From the cell containing the given text, extract its center point as [x, y] coordinate. 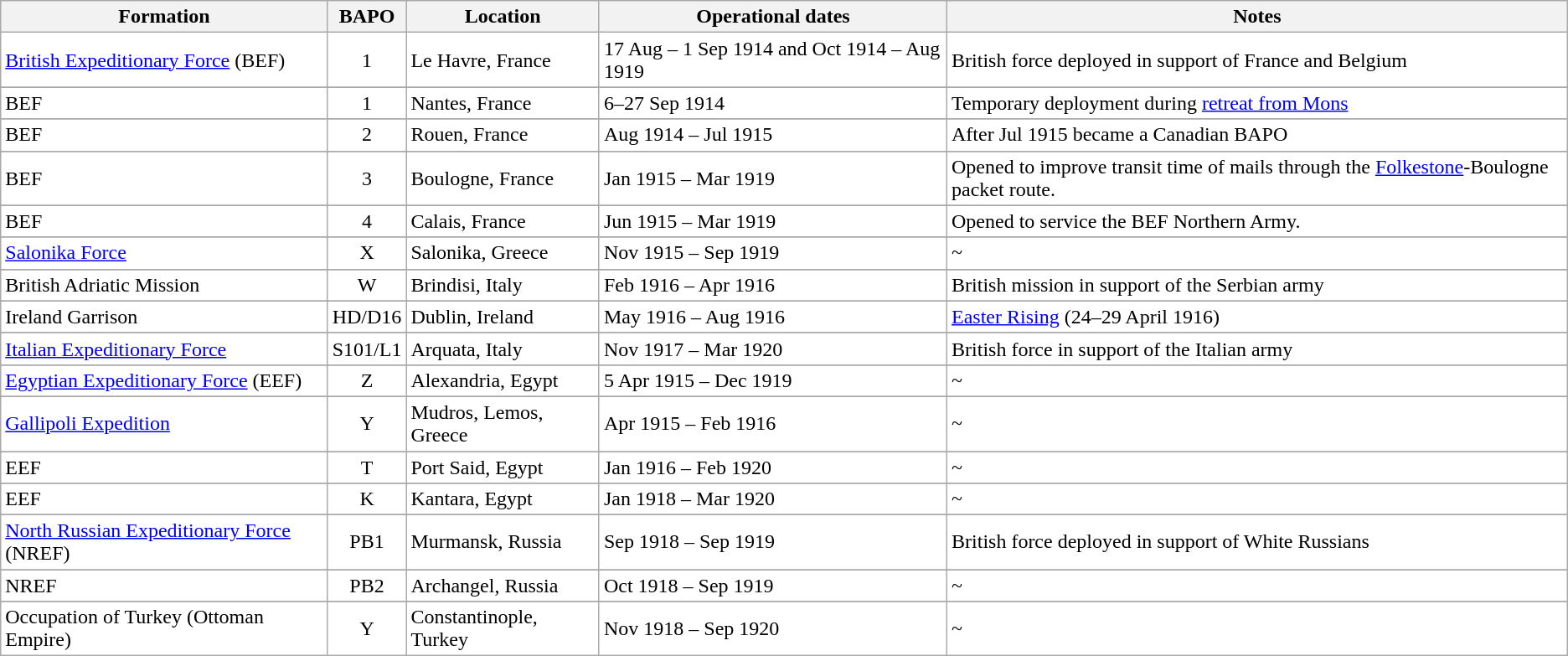
Nantes, France [503, 103]
Rouen, France [503, 135]
May 1916 – Aug 1916 [772, 317]
Oct 1918 – Sep 1919 [772, 586]
X [367, 253]
Nov 1917 – Mar 1920 [772, 349]
British Expeditionary Force (BEF) [164, 60]
British force deployed in support of France and Belgium [1258, 60]
K [367, 499]
Ireland Garrison [164, 317]
T [367, 467]
Boulogne, France [503, 178]
Aug 1914 – Jul 1915 [772, 135]
Nov 1918 – Sep 1920 [772, 628]
Murmansk, Russia [503, 543]
Salonika, Greece [503, 253]
Constantinople, Turkey [503, 628]
PB1 [367, 543]
Alexandria, Egypt [503, 380]
W [367, 285]
17 Aug – 1 Sep 1914 and Oct 1914 – Aug 1919 [772, 60]
NREF [164, 586]
Egyptian Expeditionary Force (EEF) [164, 380]
S101/L1 [367, 349]
Nov 1915 – Sep 1919 [772, 253]
Jan 1918 – Mar 1920 [772, 499]
Temporary deployment during retreat from Mons [1258, 103]
Mudros, Lemos, Greece [503, 424]
British Adriatic Mission [164, 285]
Brindisi, Italy [503, 285]
2 [367, 135]
Feb 1916 – Apr 1916 [772, 285]
6–27 Sep 1914 [772, 103]
Salonika Force [164, 253]
British mission in support of the Serbian army [1258, 285]
Easter Rising (24–29 April 1916) [1258, 317]
3 [367, 178]
Dublin, Ireland [503, 317]
HD/D16 [367, 317]
Formation [164, 17]
North Russian Expeditionary Force (NREF) [164, 543]
Z [367, 380]
Notes [1258, 17]
4 [367, 221]
After Jul 1915 became a Canadian BAPO [1258, 135]
Port Said, Egypt [503, 467]
PB2 [367, 586]
Apr 1915 – Feb 1916 [772, 424]
Jan 1915 – Mar 1919 [772, 178]
Gallipoli Expedition [164, 424]
BAPO [367, 17]
Italian Expeditionary Force [164, 349]
Archangel, Russia [503, 586]
Jan 1916 – Feb 1920 [772, 467]
Sep 1918 – Sep 1919 [772, 543]
Opened to service the BEF Northern Army. [1258, 221]
Occupation of Turkey (Ottoman Empire) [164, 628]
Jun 1915 – Mar 1919 [772, 221]
British force in support of the Italian army [1258, 349]
5 Apr 1915 – Dec 1919 [772, 380]
Arquata, Italy [503, 349]
Calais, France [503, 221]
Operational dates [772, 17]
Opened to improve transit time of mails through the Folkestone-Boulogne packet route. [1258, 178]
Le Havre, France [503, 60]
Kantara, Egypt [503, 499]
Location [503, 17]
British force deployed in support of White Russians [1258, 543]
